Search for the cell housing the specified text and yield its (x, y) center coordinate. 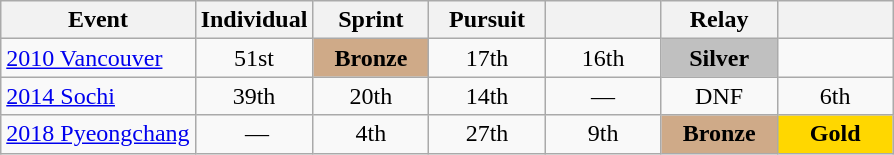
14th (487, 96)
16th (603, 58)
Relay (719, 20)
2018 Pyeongchang (98, 134)
DNF (719, 96)
27th (487, 134)
6th (835, 96)
Gold (835, 134)
4th (371, 134)
2014 Sochi (98, 96)
Event (98, 20)
Sprint (371, 20)
51st (254, 58)
Pursuit (487, 20)
9th (603, 134)
39th (254, 96)
17th (487, 58)
20th (371, 96)
Silver (719, 58)
2010 Vancouver (98, 58)
Individual (254, 20)
